Output the [x, y] coordinate of the center of the cell containing the given text.  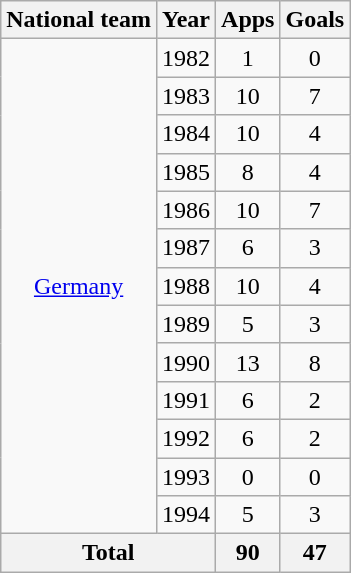
47 [315, 553]
1988 [186, 286]
Total [108, 553]
13 [248, 362]
Apps [248, 20]
Year [186, 20]
1986 [186, 210]
1990 [186, 362]
1994 [186, 515]
90 [248, 553]
Goals [315, 20]
1989 [186, 324]
1 [248, 58]
1993 [186, 477]
1983 [186, 96]
1982 [186, 58]
1992 [186, 438]
National team [79, 20]
1985 [186, 172]
Germany [79, 286]
1984 [186, 134]
1987 [186, 248]
1991 [186, 400]
